Pinpoint the cell where the given text exists, returning its (X, Y) midpoint coordinate. 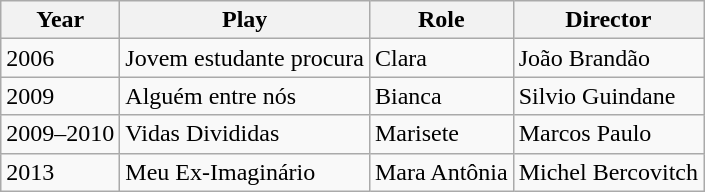
Meu Ex-Imaginário (245, 172)
Marcos Paulo (608, 134)
Silvio Guindane (608, 96)
Jovem estudante procura (245, 58)
Play (245, 20)
Role (441, 20)
Director (608, 20)
2006 (60, 58)
Alguém entre nós (245, 96)
Michel Bercovitch (608, 172)
Clara (441, 58)
Mara Antônia (441, 172)
2009 (60, 96)
Marisete (441, 134)
Year (60, 20)
2009–2010 (60, 134)
2013 (60, 172)
Bianca (441, 96)
João Brandão (608, 58)
Vidas Divididas (245, 134)
